Detect which cell encompasses the target text, then output its (X, Y) center coordinate. 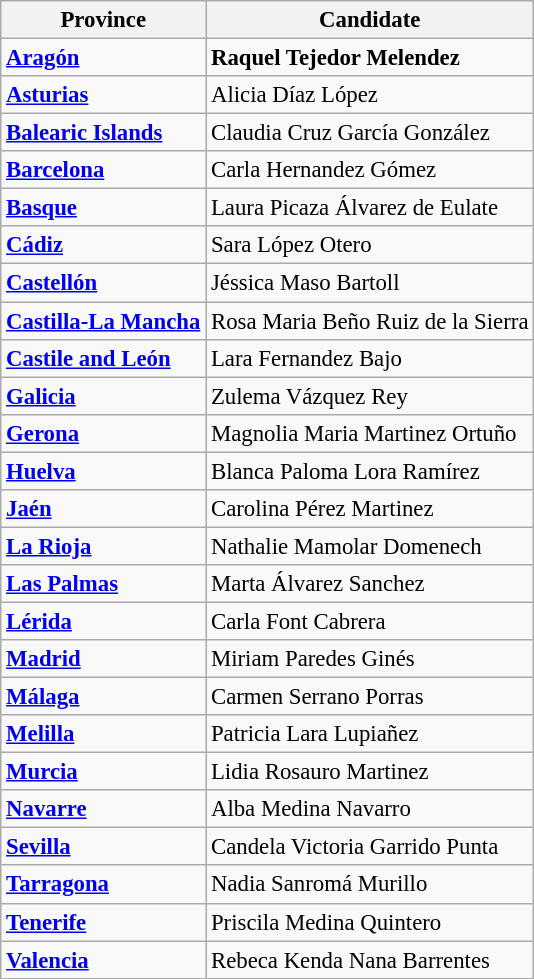
La Rioja (104, 546)
Alba Medina Navarro (370, 809)
Madrid (104, 659)
Jaén (104, 509)
Province (104, 20)
Castilla-La Mancha (104, 321)
Tenerife (104, 922)
Tarragona (104, 885)
Castellón (104, 283)
Laura Picaza Álvarez de Eulate (370, 208)
Gerona (104, 433)
Lara Fernandez Bajo (370, 358)
Málaga (104, 697)
Cádiz (104, 245)
Valencia (104, 960)
Balearic Islands (104, 133)
Patricia Lara Lupiañez (370, 734)
Carla Hernandez Gómez (370, 170)
Carmen Serrano Porras (370, 697)
Melilla (104, 734)
Murcia (104, 772)
Rosa Maria Beño Ruiz de la Sierra (370, 321)
Sevilla (104, 847)
Asturias (104, 95)
Lérida (104, 621)
Castile and León (104, 358)
Priscila Medina Quintero (370, 922)
Basque (104, 208)
Rebeca Kenda Nana Barrentes (370, 960)
Aragón (104, 58)
Candidate (370, 20)
Sara López Otero (370, 245)
Candela Victoria Garrido Punta (370, 847)
Las Palmas (104, 584)
Zulema Vázquez Rey (370, 396)
Magnolia Maria Martinez Ortuño (370, 433)
Alicia Díaz López (370, 95)
Blanca Paloma Lora Ramírez (370, 471)
Miriam Paredes Ginés (370, 659)
Raquel Tejedor Melendez (370, 58)
Lidia Rosauro Martinez (370, 772)
Barcelona (104, 170)
Jéssica Maso Bartoll (370, 283)
Carla Font Cabrera (370, 621)
Nathalie Mamolar Domenech (370, 546)
Nadia Sanromá Murillo (370, 885)
Claudia Cruz García González (370, 133)
Huelva (104, 471)
Marta Álvarez Sanchez (370, 584)
Navarre (104, 809)
Galicia (104, 396)
Carolina Pérez Martinez (370, 509)
